Find where the given text appears and provide that cell's center as (x, y) coordinate. 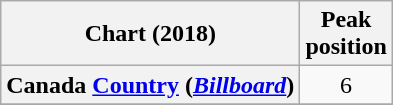
Canada Country (Billboard) (150, 85)
Chart (2018) (150, 34)
Peakposition (346, 34)
6 (346, 85)
